Output the (x, y) coordinate of the center of the cell containing the given text.  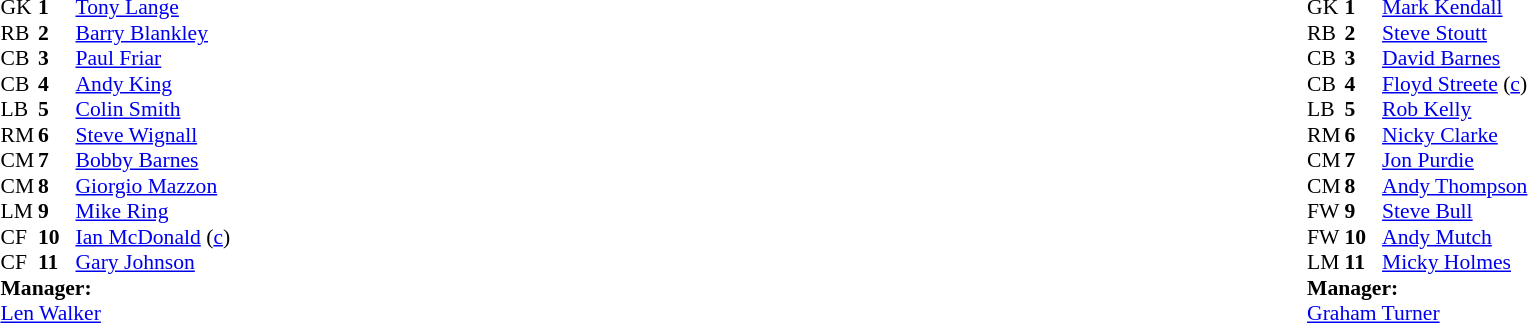
Nicky Clarke (1454, 135)
David Barnes (1454, 59)
Steve Bull (1454, 211)
Steve Stoutt (1454, 33)
Paul Friar (154, 59)
Colin Smith (154, 109)
Floyd Streete (c) (1454, 84)
Andy King (154, 84)
Bobby Barnes (154, 161)
Andy Mutch (1454, 237)
Jon Purdie (1454, 161)
Rob Kelly (1454, 109)
Steve Wignall (154, 135)
Micky Holmes (1454, 263)
Giorgio Mazzon (154, 186)
Gary Johnson (154, 263)
Barry Blankley (154, 33)
Mike Ring (154, 211)
Andy Thompson (1454, 186)
Ian McDonald (c) (154, 237)
